Extract the (X, Y) coordinate from the center of the cell holding the provided text.  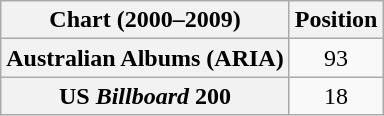
18 (336, 96)
US Billboard 200 (145, 96)
Australian Albums (ARIA) (145, 58)
Position (336, 20)
93 (336, 58)
Chart (2000–2009) (145, 20)
